Determine the [X, Y] coordinate at the center of the cell enclosing the given text.  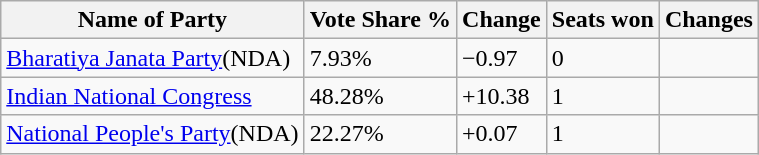
Name of Party [152, 20]
0 [602, 58]
Seats won [602, 20]
Vote Share % [380, 20]
Changes [708, 20]
48.28% [380, 96]
Bharatiya Janata Party(NDA) [152, 58]
+0.07 [502, 134]
National People's Party(NDA) [152, 134]
−0.97 [502, 58]
Change [502, 20]
22.27% [380, 134]
7.93% [380, 58]
Indian National Congress [152, 96]
+10.38 [502, 96]
